Extract the [x, y] coordinate from the center of the cell holding the provided text.  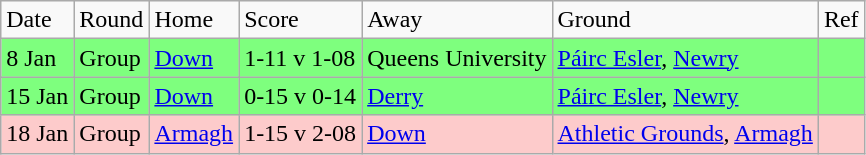
15 Jan [38, 96]
Armagh [194, 134]
1-15 v 2-08 [300, 134]
18 Jan [38, 134]
Derry [457, 96]
Home [194, 20]
Ground [685, 20]
Away [457, 20]
Date [38, 20]
Queens University [457, 58]
8 Jan [38, 58]
1-11 v 1-08 [300, 58]
Score [300, 20]
Athletic Grounds, Armagh [685, 134]
Ref [841, 20]
0-15 v 0-14 [300, 96]
Round [112, 20]
